Search for the cell housing the specified text and yield its (x, y) center coordinate. 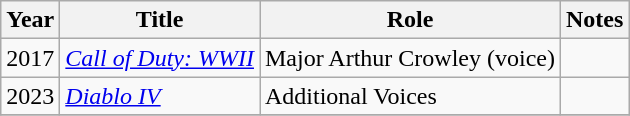
2017 (30, 58)
Additional Voices (410, 96)
Major Arthur Crowley (voice) (410, 58)
Diablo IV (160, 96)
Call of Duty: WWII (160, 58)
2023 (30, 96)
Role (410, 20)
Title (160, 20)
Notes (594, 20)
Year (30, 20)
